Extract the [X, Y] coordinate from the center of the cell holding the provided text.  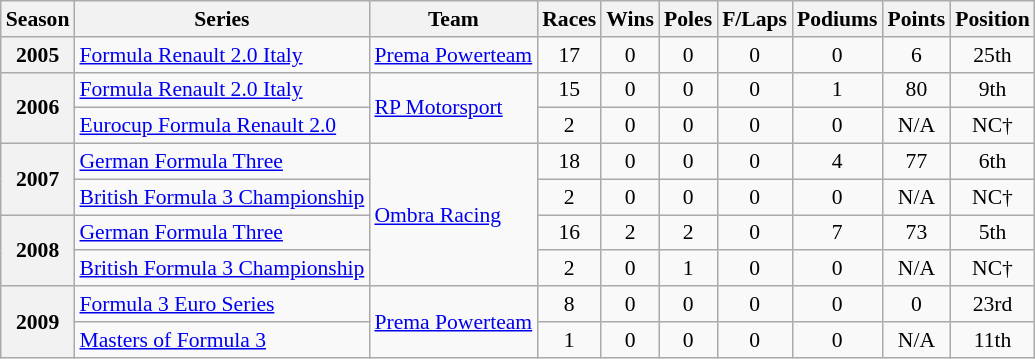
Eurocup Formula Renault 2.0 [222, 126]
8 [569, 304]
9th [992, 90]
2005 [38, 55]
17 [569, 55]
11th [992, 340]
Formula 3 Euro Series [222, 304]
6 [917, 55]
Position [992, 19]
RP Motorsport [453, 108]
15 [569, 90]
F/Laps [754, 19]
Points [917, 19]
2007 [38, 180]
Races [569, 19]
Season [38, 19]
2008 [38, 250]
18 [569, 162]
Podiums [838, 19]
2006 [38, 108]
Poles [688, 19]
80 [917, 90]
Team [453, 19]
5th [992, 233]
16 [569, 233]
7 [838, 233]
73 [917, 233]
23rd [992, 304]
77 [917, 162]
2009 [38, 322]
25th [992, 55]
Masters of Formula 3 [222, 340]
Series [222, 19]
4 [838, 162]
6th [992, 162]
Wins [630, 19]
Ombra Racing [453, 215]
